Identify which cell holds the provided text, then report its [X, Y] central coordinate. 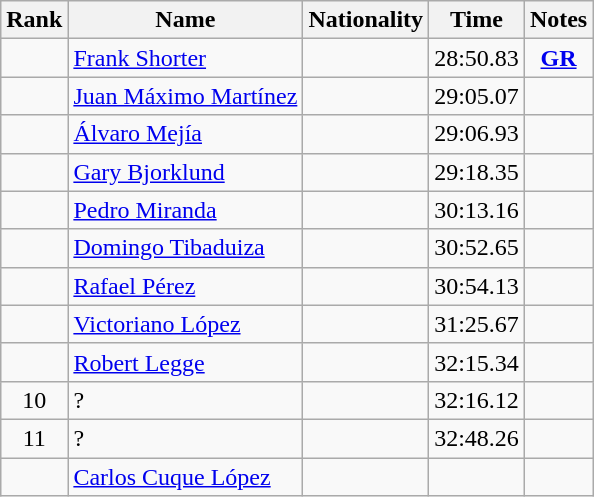
29:18.35 [477, 172]
Nationality [366, 20]
Domingo Tibaduiza [186, 248]
30:52.65 [477, 248]
10 [34, 400]
11 [34, 438]
28:50.83 [477, 58]
Time [477, 20]
Robert Legge [186, 362]
31:25.67 [477, 324]
Notes [558, 20]
Carlos Cuque López [186, 477]
Frank Shorter [186, 58]
Gary Bjorklund [186, 172]
30:54.13 [477, 286]
Rank [34, 20]
30:13.16 [477, 210]
32:16.12 [477, 400]
29:05.07 [477, 96]
Juan Máximo Martínez [186, 96]
GR [558, 58]
Name [186, 20]
29:06.93 [477, 134]
32:48.26 [477, 438]
Rafael Pérez [186, 286]
32:15.34 [477, 362]
Álvaro Mejía [186, 134]
Victoriano López [186, 324]
Pedro Miranda [186, 210]
